From the cell containing the given text, extract its center point as [x, y] coordinate. 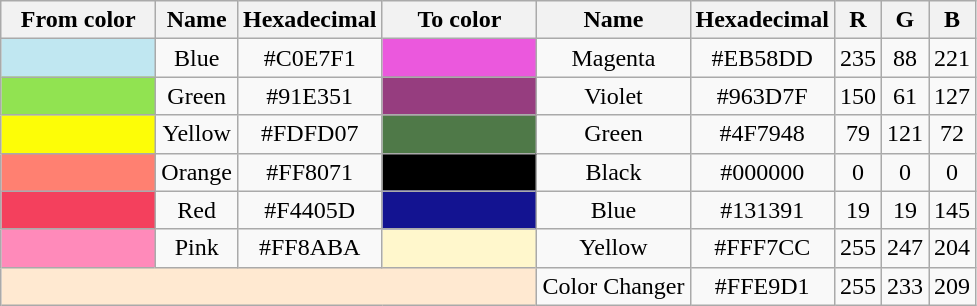
#FFE9D1 [762, 286]
From color [78, 20]
61 [904, 96]
Violet [614, 96]
150 [858, 96]
121 [904, 134]
#FFF7CC [762, 248]
Pink [197, 248]
#963D7F [762, 96]
#EB58DD [762, 58]
127 [952, 96]
#FDFD07 [310, 134]
145 [952, 210]
#91E351 [310, 96]
#F4405D [310, 210]
Color Changer [614, 286]
#000000 [762, 172]
72 [952, 134]
#FF8ABA [310, 248]
Black [614, 172]
#4F7948 [762, 134]
88 [904, 58]
209 [952, 286]
221 [952, 58]
To color [460, 20]
G [904, 20]
R [858, 20]
Magenta [614, 58]
#FF8071 [310, 172]
#C0E7F1 [310, 58]
235 [858, 58]
#131391 [762, 210]
Red [197, 210]
B [952, 20]
233 [904, 286]
79 [858, 134]
247 [904, 248]
204 [952, 248]
Orange [197, 172]
